Provide the [X, Y] coordinate of the cell's center where the given text is located.  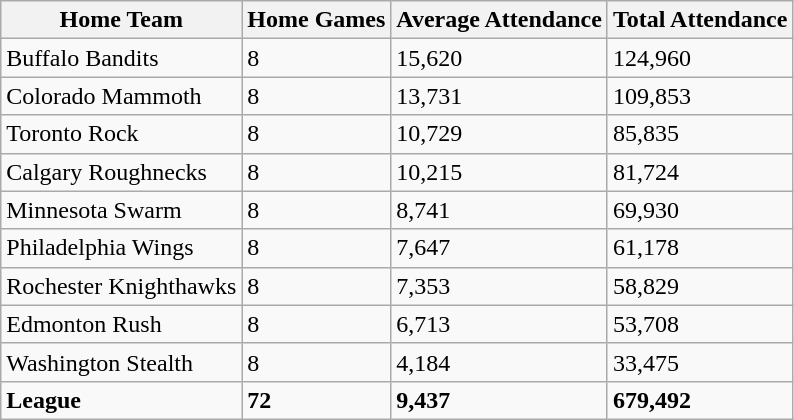
Calgary Roughnecks [122, 172]
8,741 [500, 210]
6,713 [500, 324]
Philadelphia Wings [122, 248]
7,647 [500, 248]
Washington Stealth [122, 362]
33,475 [700, 362]
10,215 [500, 172]
Rochester Knighthawks [122, 286]
Average Attendance [500, 20]
69,930 [700, 210]
Toronto Rock [122, 134]
7,353 [500, 286]
Colorado Mammoth [122, 96]
League [122, 400]
81,724 [700, 172]
72 [316, 400]
85,835 [700, 134]
Buffalo Bandits [122, 58]
9,437 [500, 400]
Home Team [122, 20]
10,729 [500, 134]
58,829 [700, 286]
Home Games [316, 20]
Minnesota Swarm [122, 210]
109,853 [700, 96]
53,708 [700, 324]
4,184 [500, 362]
679,492 [700, 400]
13,731 [500, 96]
124,960 [700, 58]
61,178 [700, 248]
Edmonton Rush [122, 324]
15,620 [500, 58]
Total Attendance [700, 20]
